Extract the [x, y] coordinate from the center of the cell holding the provided text.  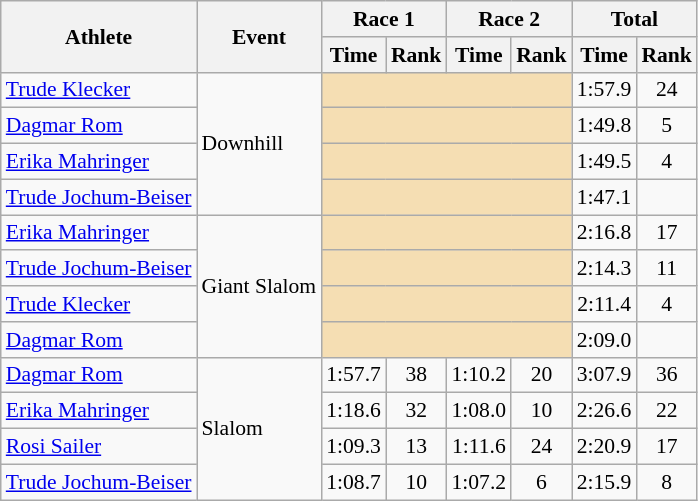
Downhill [260, 143]
38 [416, 375]
3:07.9 [604, 375]
5 [666, 126]
1:07.2 [478, 482]
11 [666, 269]
Slalom [260, 428]
8 [666, 482]
20 [542, 375]
1:49.8 [604, 126]
2:15.9 [604, 482]
1:08.7 [354, 482]
Race 2 [508, 19]
1:57.9 [604, 90]
13 [416, 447]
Rosi Sailer [99, 447]
2:26.6 [604, 411]
Event [260, 36]
Race 1 [384, 19]
1:10.2 [478, 375]
1:57.7 [354, 375]
Total [634, 19]
36 [666, 375]
2:11.4 [604, 304]
1:11.6 [478, 447]
6 [542, 482]
Giant Slalom [260, 286]
2:14.3 [604, 269]
22 [666, 411]
2:20.9 [604, 447]
1:49.5 [604, 162]
1:47.1 [604, 197]
1:18.6 [354, 411]
Athlete [99, 36]
32 [416, 411]
1:08.0 [478, 411]
2:16.8 [604, 233]
2:09.0 [604, 340]
1:09.3 [354, 447]
